Pinpoint the cell where the given text exists, returning its (x, y) midpoint coordinate. 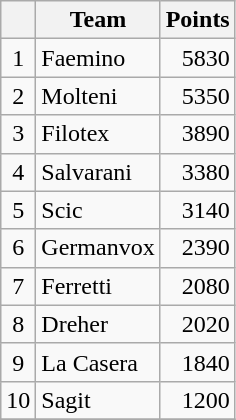
Points (198, 20)
3890 (198, 134)
5350 (198, 96)
5 (18, 210)
10 (18, 400)
Filotex (98, 134)
1840 (198, 362)
Dreher (98, 324)
4 (18, 172)
7 (18, 286)
1200 (198, 400)
3 (18, 134)
Sagit (98, 400)
3140 (198, 210)
6 (18, 248)
La Casera (98, 362)
Ferretti (98, 286)
2390 (198, 248)
Salvarani (98, 172)
2080 (198, 286)
Germanvox (98, 248)
5830 (198, 58)
Scic (98, 210)
9 (18, 362)
2 (18, 96)
1 (18, 58)
Team (98, 20)
8 (18, 324)
3380 (198, 172)
2020 (198, 324)
Faemino (98, 58)
Molteni (98, 96)
